Find where the given text appears and provide that cell's center as (x, y) coordinate. 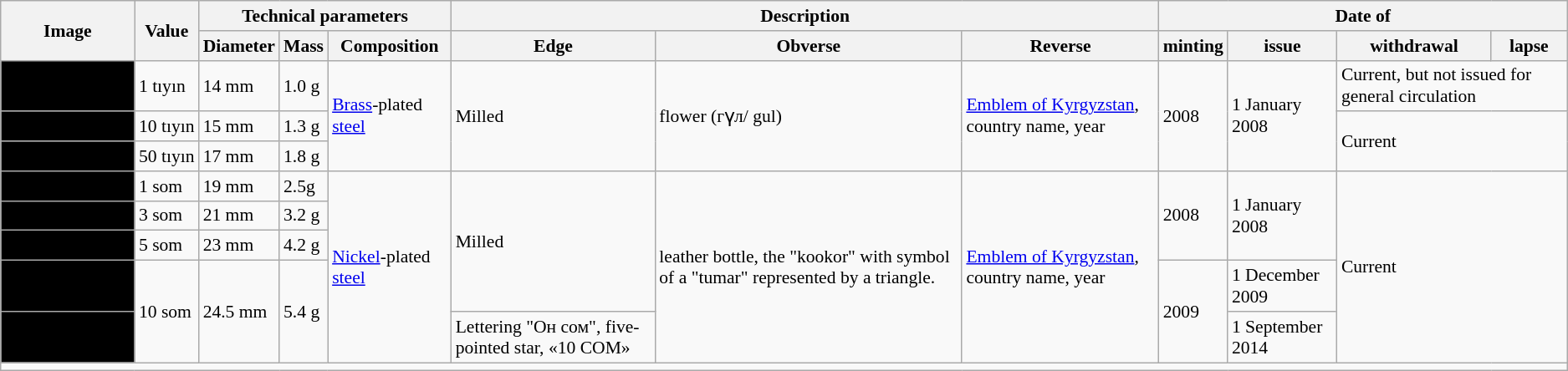
Nickel-plated steel (390, 267)
Image (68, 30)
10 tıyın (167, 127)
1 tıyın (167, 85)
24.5 mm (239, 312)
Brass-plated steel (390, 115)
Edge (554, 46)
Value (167, 30)
19 mm (239, 186)
50 tıyın (167, 156)
Description (805, 16)
21 mm (239, 216)
minting (1193, 46)
1.8 g (304, 156)
lapse (1529, 46)
1 December 2009 (1283, 286)
Composition (390, 46)
15 mm (239, 127)
3.2 g (304, 216)
10 som (167, 312)
Technical parameters (325, 16)
issue (1283, 46)
17 mm (239, 156)
leather bottle, the "kookor" with symbol of a "tumar" represented by a triangle. (808, 267)
1.3 g (304, 127)
withdrawal (1414, 46)
Obverse (808, 46)
1 September 2014 (1283, 338)
2.5g (304, 186)
4.2 g (304, 246)
1.0 g (304, 85)
Mass (304, 46)
3 som (167, 216)
1 som (167, 186)
Current, but not issued for general circulation (1452, 85)
14 mm (239, 85)
Reverse (1060, 46)
flower (гүл/ gul) (808, 115)
Lettering "Он сом", five-pointed star, «10 СОМ» (554, 338)
Date of (1363, 16)
Diameter (239, 46)
2009 (1193, 312)
5 som (167, 246)
23 mm (239, 246)
5.4 g (304, 312)
